Output the (x, y) coordinate of the center of the cell containing the given text.  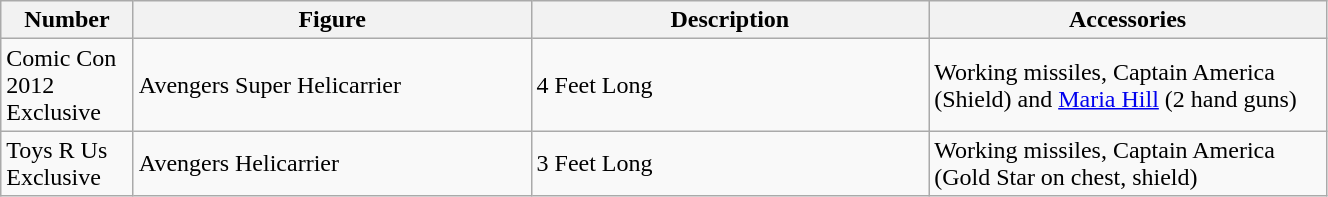
Description (730, 20)
Figure (332, 20)
Working missiles, Captain America (Gold Star on chest, shield) (1128, 164)
Number (68, 20)
3 Feet Long (730, 164)
Avengers Helicarrier (332, 164)
Accessories (1128, 20)
Working missiles, Captain America (Shield) and Maria Hill (2 hand guns) (1128, 85)
Avengers Super Helicarrier (332, 85)
4 Feet Long (730, 85)
Toys R Us Exclusive (68, 164)
Comic Con 2012 Exclusive (68, 85)
